Locate the cell with the specified text and output its (X, Y) center coordinate. 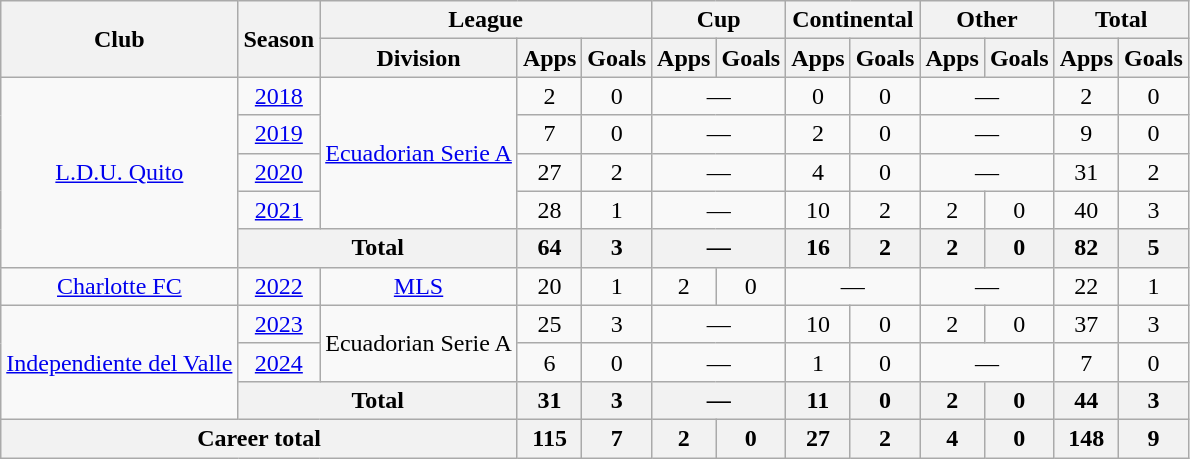
40 (1086, 210)
44 (1086, 400)
2023 (279, 324)
82 (1086, 248)
Charlotte FC (120, 286)
Season (279, 39)
64 (549, 248)
25 (549, 324)
2024 (279, 362)
5 (1154, 248)
Independiente del Valle (120, 362)
148 (1086, 438)
Cup (719, 20)
2018 (279, 96)
11 (818, 400)
Other (987, 20)
22 (1086, 286)
L.D.U. Quito (120, 172)
Division (419, 58)
16 (818, 248)
37 (1086, 324)
28 (549, 210)
Club (120, 39)
MLS (419, 286)
2020 (279, 172)
Continental (853, 20)
115 (549, 438)
2022 (279, 286)
2019 (279, 134)
6 (549, 362)
20 (549, 286)
2021 (279, 210)
League (486, 20)
Career total (260, 438)
